Provide the (X, Y) coordinate of the cell's center where the given text is located.  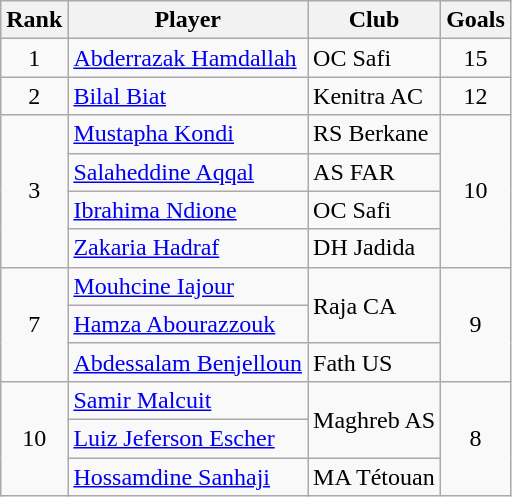
Luiz Jeferson Escher (188, 438)
Bilal Biat (188, 96)
MA Tétouan (374, 477)
12 (476, 96)
15 (476, 58)
2 (34, 96)
Zakaria Hadraf (188, 248)
RS Berkane (374, 134)
Ibrahima Ndione (188, 210)
Kenitra AC (374, 96)
Abdessalam Benjelloun (188, 362)
Player (188, 20)
Hamza Abourazzouk (188, 324)
Samir Malcuit (188, 400)
3 (34, 191)
Fath US (374, 362)
Raja CA (374, 305)
Mustapha Kondi (188, 134)
8 (476, 438)
Abderrazak Hamdallah (188, 58)
Club (374, 20)
Mouhcine Iajour (188, 286)
1 (34, 58)
Goals (476, 20)
Hossamdine Sanhaji (188, 477)
Maghreb AS (374, 419)
7 (34, 324)
DH Jadida (374, 248)
9 (476, 324)
Rank (34, 20)
AS FAR (374, 172)
Salaheddine Aqqal (188, 172)
